Scan for the cell matching the given text and deliver its [X, Y] coordinate at center. 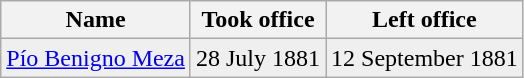
Left office [425, 20]
Took office [258, 20]
Name [96, 20]
Pío Benigno Meza [96, 58]
28 July 1881 [258, 58]
12 September 1881 [425, 58]
